Extract the [x, y] coordinate from the center of the cell holding the provided text.  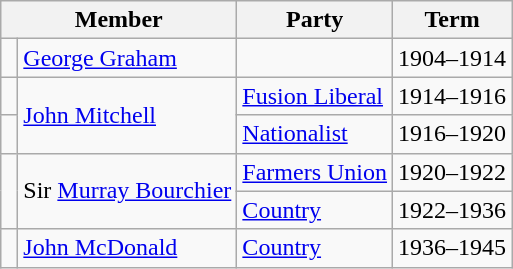
Term [452, 20]
Fusion Liberal [315, 96]
George Graham [128, 58]
John McDonald [128, 248]
1922–1936 [452, 210]
Farmers Union [315, 172]
1936–1945 [452, 248]
1914–1916 [452, 96]
1916–1920 [452, 134]
1920–1922 [452, 172]
John Mitchell [128, 115]
Sir Murray Bourchier [128, 191]
Member [119, 20]
1904–1914 [452, 58]
Party [315, 20]
Nationalist [315, 134]
